Extract the (X, Y) coordinate from the center of the cell holding the provided text.  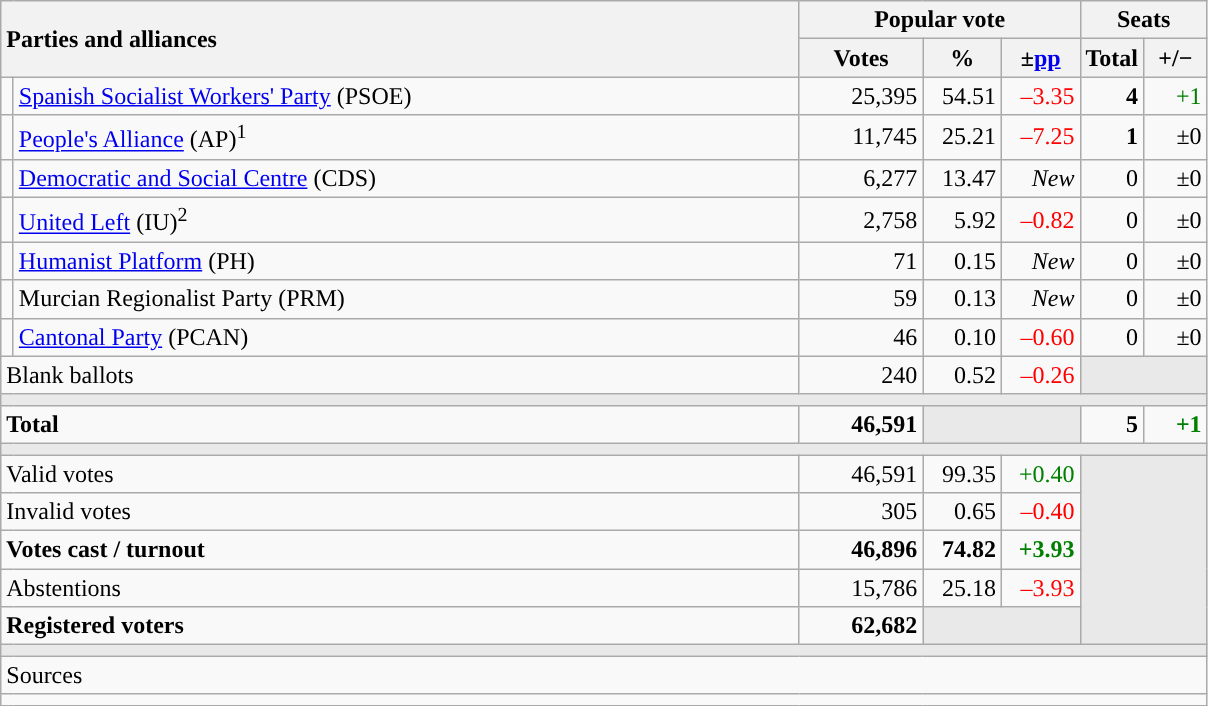
25.21 (962, 138)
Democratic and Social Centre (CDS) (406, 178)
0.52 (962, 375)
Invalid votes (400, 512)
0.65 (962, 512)
62,682 (861, 626)
25.18 (962, 588)
+0.40 (1040, 474)
Sources (604, 675)
54.51 (962, 96)
People's Alliance (AP)1 (406, 138)
46 (861, 337)
–0.26 (1040, 375)
Spanish Socialist Workers' Party (PSOE) (406, 96)
Popular vote (940, 20)
–0.60 (1040, 337)
Parties and alliances (400, 39)
–0.40 (1040, 512)
+/− (1176, 58)
Seats (1144, 20)
15,786 (861, 588)
46,896 (861, 550)
4 (1112, 96)
–0.82 (1040, 220)
11,745 (861, 138)
–3.35 (1040, 96)
25,395 (861, 96)
Registered voters (400, 626)
Abstentions (400, 588)
0.10 (962, 337)
2,758 (861, 220)
240 (861, 375)
0.13 (962, 299)
% (962, 58)
Votes cast / turnout (400, 550)
Cantonal Party (PCAN) (406, 337)
Blank ballots (400, 375)
–7.25 (1040, 138)
13.47 (962, 178)
5.92 (962, 220)
United Left (IU)2 (406, 220)
Valid votes (400, 474)
59 (861, 299)
Murcian Regionalist Party (PRM) (406, 299)
–3.93 (1040, 588)
74.82 (962, 550)
1 (1112, 138)
±pp (1040, 58)
6,277 (861, 178)
+3.93 (1040, 550)
0.15 (962, 261)
Votes (861, 58)
305 (861, 512)
5 (1112, 424)
Humanist Platform (PH) (406, 261)
99.35 (962, 474)
71 (861, 261)
